Determine the [x, y] coordinate at the center of the cell enclosing the given text.  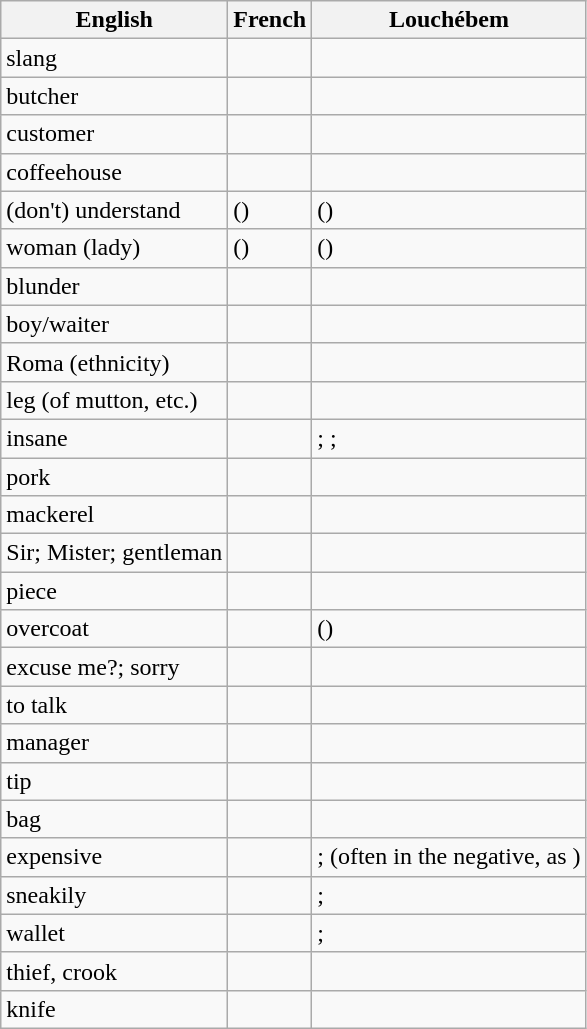
bag [114, 819]
mackerel [114, 515]
customer [114, 134]
Louchébem [449, 20]
excuse me?; sorry [114, 667]
(don't) understand [114, 210]
English [114, 20]
blunder [114, 286]
sneakily [114, 895]
Sir; Mister; gentleman [114, 553]
leg (of mutton, etc.) [114, 400]
insane [114, 438]
slang [114, 58]
tip [114, 781]
expensive [114, 857]
piece [114, 591]
overcoat [114, 629]
butcher [114, 96]
woman (lady) [114, 248]
coffeehouse [114, 172]
; (often in the negative, as ) [449, 857]
manager [114, 743]
knife [114, 1009]
to talk [114, 705]
; ; [449, 438]
French [270, 20]
wallet [114, 933]
pork [114, 477]
Roma (ethnicity) [114, 362]
thief, crook [114, 971]
boy/waiter [114, 324]
